For the text-containing cell, return its midpoint in [x, y] coordinate format. 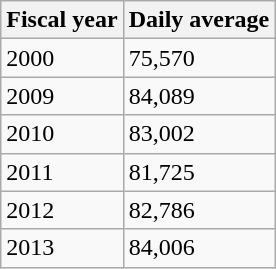
2013 [62, 248]
2000 [62, 58]
2009 [62, 96]
Fiscal year [62, 20]
75,570 [199, 58]
83,002 [199, 134]
82,786 [199, 210]
2012 [62, 210]
2011 [62, 172]
84,006 [199, 248]
81,725 [199, 172]
Daily average [199, 20]
84,089 [199, 96]
2010 [62, 134]
